Output the (x, y) coordinate of the center of the cell containing the given text.  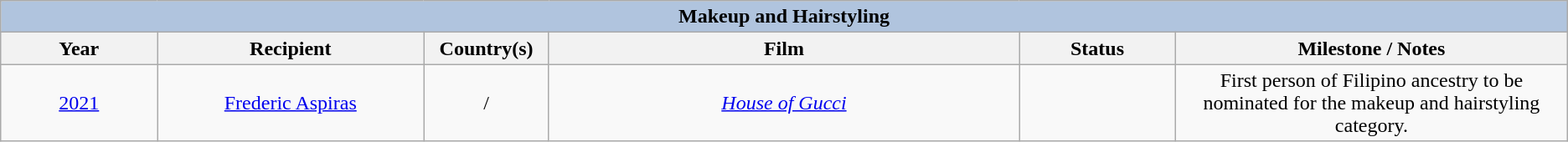
2021 (79, 103)
Film (784, 48)
Recipient (291, 48)
Year (79, 48)
Milestone / Notes (1372, 48)
House of Gucci (784, 103)
Status (1097, 48)
First person of Filipino ancestry to be nominated for the makeup and hairstyling category. (1372, 103)
Country(s) (487, 48)
Makeup and Hairstyling (784, 17)
/ (487, 103)
Frederic Aspiras (291, 103)
